Find where the given text appears and provide that cell's center as [x, y] coordinate. 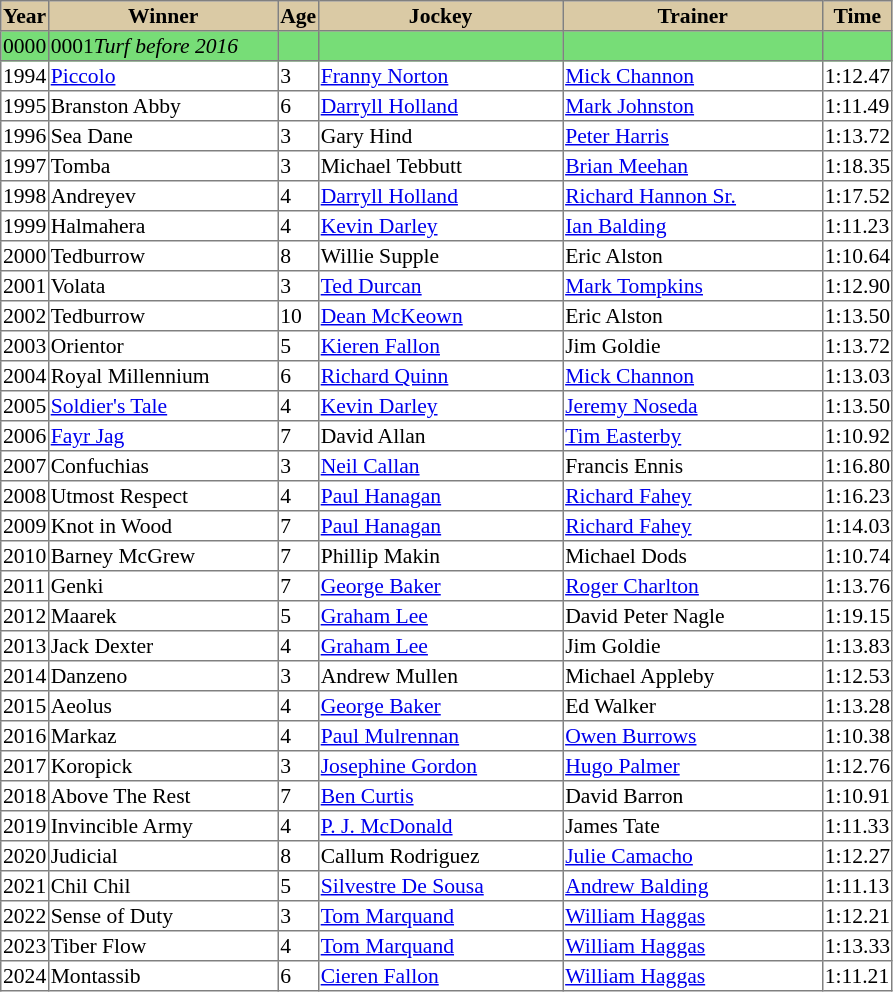
2016 [25, 736]
2001 [25, 286]
Phillip Makin [440, 556]
Age [298, 16]
1:13.28 [857, 706]
2003 [25, 346]
1:13.83 [857, 646]
Danzeno [163, 676]
Andreyev [163, 196]
1:11.49 [857, 106]
2013 [25, 646]
1:16.80 [857, 466]
1:13.03 [857, 376]
1:10.38 [857, 736]
Soldier's Tale [163, 406]
2002 [25, 316]
Roger Charlton [693, 586]
David Allan [440, 436]
2012 [25, 616]
Maarek [163, 616]
1:18.35 [857, 166]
2017 [25, 766]
Genki [163, 586]
1:17.52 [857, 196]
1995 [25, 106]
2018 [25, 796]
Willie Supple [440, 256]
Michael Dods [693, 556]
2014 [25, 676]
Cieren Fallon [440, 976]
Gary Hind [440, 136]
Jockey [440, 16]
1:10.91 [857, 796]
2015 [25, 706]
David Barron [693, 796]
Trainer [693, 16]
Fayr Jag [163, 436]
Silvestre De Sousa [440, 886]
2024 [25, 976]
Dean McKeown [440, 316]
10 [298, 316]
2009 [25, 526]
Brian Meehan [693, 166]
1:10.92 [857, 436]
Piccolo [163, 76]
Utmost Respect [163, 496]
2007 [25, 466]
Ed Walker [693, 706]
2004 [25, 376]
0000 [25, 46]
Peter Harris [693, 136]
Confuchias [163, 466]
1:14.03 [857, 526]
Koropick [163, 766]
Jack Dexter [163, 646]
2019 [25, 826]
Franny Norton [440, 76]
1994 [25, 76]
1:19.15 [857, 616]
Paul Mulrennan [440, 736]
Markaz [163, 736]
2023 [25, 946]
Callum Rodriguez [440, 856]
Josephine Gordon [440, 766]
Year [25, 16]
James Tate [693, 826]
2010 [25, 556]
Andrew Mullen [440, 676]
Ted Durcan [440, 286]
Tiber Flow [163, 946]
1:13.33 [857, 946]
Kieren Fallon [440, 346]
0001Turf before 2016 [163, 46]
2005 [25, 406]
Andrew Balding [693, 886]
Neil Callan [440, 466]
1:12.53 [857, 676]
1:12.21 [857, 916]
Halmahera [163, 226]
2011 [25, 586]
2021 [25, 886]
1:10.74 [857, 556]
P. J. McDonald [440, 826]
1:10.64 [857, 256]
Royal Millennium [163, 376]
1:12.90 [857, 286]
Francis Ennis [693, 466]
Invincible Army [163, 826]
Jeremy Noseda [693, 406]
Sea Dane [163, 136]
Ian Balding [693, 226]
Orientor [163, 346]
1:12.76 [857, 766]
1:11.21 [857, 976]
Time [857, 16]
Barney McGrew [163, 556]
Volata [163, 286]
Aeolus [163, 706]
2006 [25, 436]
1997 [25, 166]
Ben Curtis [440, 796]
Michael Tebbutt [440, 166]
1:11.33 [857, 826]
Judicial [163, 856]
Owen Burrows [693, 736]
Richard Hannon Sr. [693, 196]
2008 [25, 496]
1:16.23 [857, 496]
1998 [25, 196]
Montassib [163, 976]
1:12.47 [857, 76]
Knot in Wood [163, 526]
Julie Camacho [693, 856]
Mark Tompkins [693, 286]
Winner [163, 16]
Hugo Palmer [693, 766]
Tomba [163, 166]
Tim Easterby [693, 436]
1:13.76 [857, 586]
1999 [25, 226]
Branston Abby [163, 106]
1996 [25, 136]
Above The Rest [163, 796]
1:12.27 [857, 856]
David Peter Nagle [693, 616]
2022 [25, 916]
Mark Johnston [693, 106]
Michael Appleby [693, 676]
Richard Quinn [440, 376]
1:11.13 [857, 886]
Sense of Duty [163, 916]
2020 [25, 856]
2000 [25, 256]
1:11.23 [857, 226]
Chil Chil [163, 886]
